Detect which cell encompasses the target text, then output its (x, y) center coordinate. 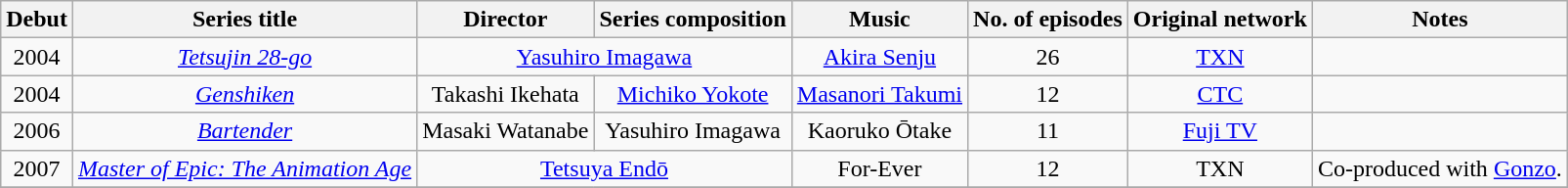
Notes (1440, 20)
2006 (37, 131)
Fuji TV (1219, 131)
Original network (1219, 20)
Michiko Yokote (693, 94)
Masanori Takumi (879, 94)
Master of Epic: The Animation Age (244, 168)
2007 (37, 168)
Series composition (693, 20)
Kaoruko Ōtake (879, 131)
Takashi Ikehata (506, 94)
Debut (37, 20)
26 (1048, 57)
Director (506, 20)
11 (1048, 131)
Tetsuya Endō (605, 168)
No. of episodes (1048, 20)
Bartender (244, 131)
Series title (244, 20)
CTC (1219, 94)
Tetsujin 28-go (244, 57)
Co-produced with Gonzo. (1440, 168)
Music (879, 20)
Genshiken (244, 94)
Akira Senju (879, 57)
Masaki Watanabe (506, 131)
For-Ever (879, 168)
